Provide the (x, y) coordinate of the cell's center where the given text is located.  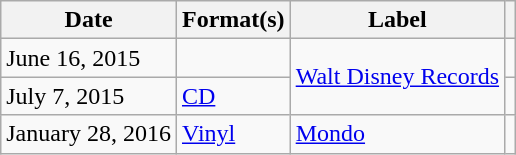
June 16, 2015 (89, 58)
Mondo (397, 134)
Label (397, 20)
Format(s) (233, 20)
Date (89, 20)
January 28, 2016 (89, 134)
Walt Disney Records (397, 77)
CD (233, 96)
July 7, 2015 (89, 96)
Vinyl (233, 134)
